Capture the cell that displays the provided text and extract its (x, y) central coordinate. 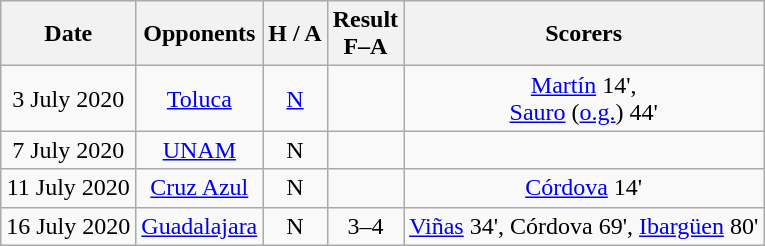
3–4 (365, 226)
16 July 2020 (68, 226)
UNAM (200, 150)
11 July 2020 (68, 188)
Guadalajara (200, 226)
ResultF–A (365, 34)
Date (68, 34)
Toluca (200, 98)
Scorers (584, 34)
Opponents (200, 34)
Viñas 34', Córdova 69', Ibargüen 80' (584, 226)
H / A (295, 34)
Martín 14',Sauro (o.g.) 44' (584, 98)
Cruz Azul (200, 188)
Córdova 14' (584, 188)
7 July 2020 (68, 150)
3 July 2020 (68, 98)
